Output the [X, Y] coordinate of the center of the cell containing the given text.  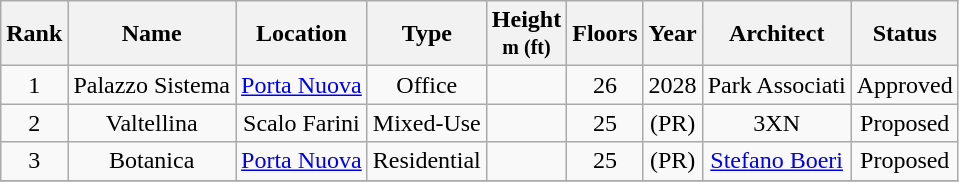
Residential [426, 161]
Name [152, 34]
Office [426, 85]
Status [904, 34]
Rank [34, 34]
Palazzo Sistema [152, 85]
Scalo Farini [302, 123]
Floors [605, 34]
26 [605, 85]
3XN [776, 123]
Park Associati [776, 85]
Approved [904, 85]
Valtellina [152, 123]
Stefano Boeri [776, 161]
Mixed-Use [426, 123]
Architect [776, 34]
1 [34, 85]
Botanica [152, 161]
2028 [672, 85]
Location [302, 34]
Heightm (ft) [526, 34]
Type [426, 34]
2 [34, 123]
Year [672, 34]
3 [34, 161]
